Scan for the cell matching the given text and deliver its [X, Y] coordinate at center. 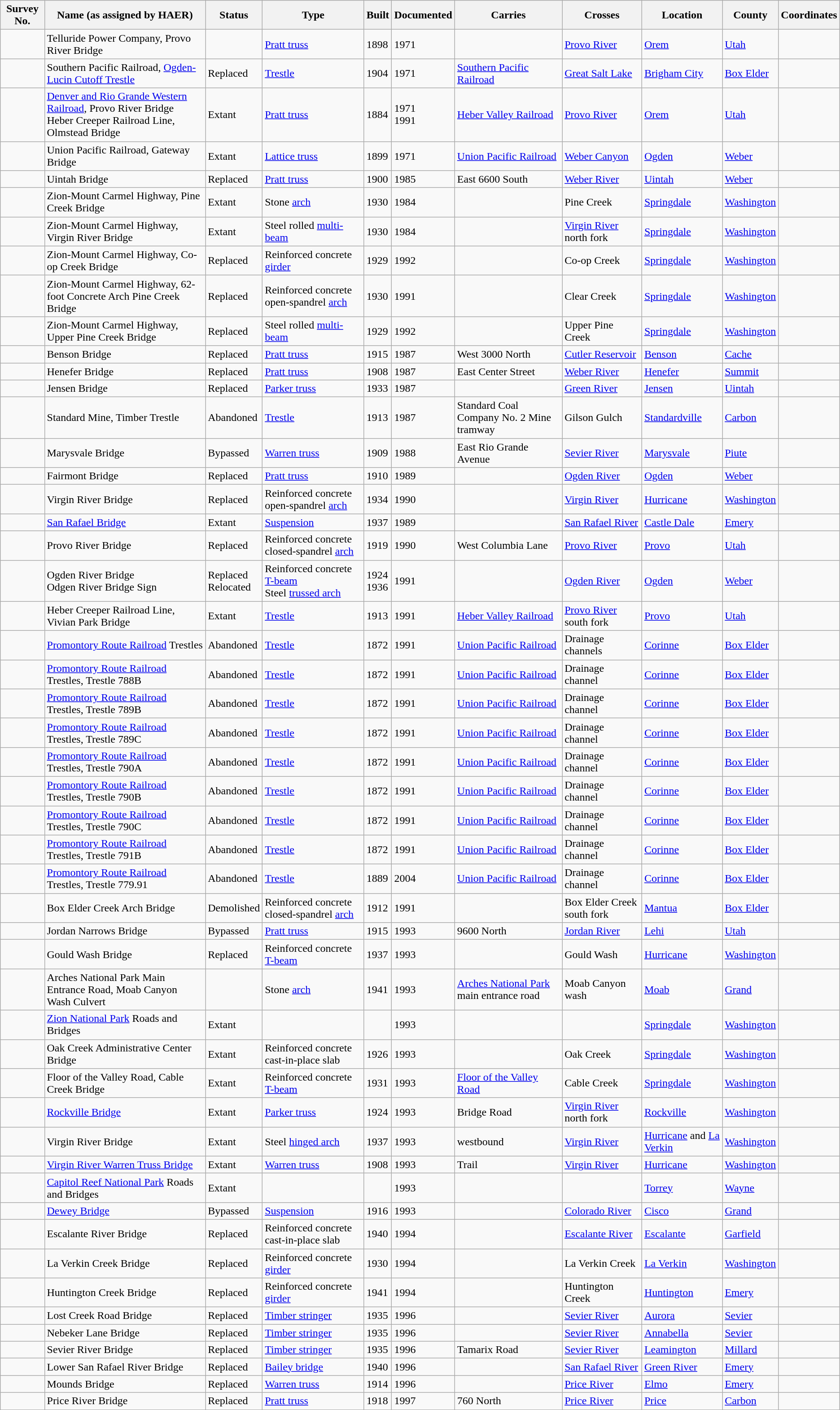
Jordan River [602, 931]
Henefer [682, 371]
Promontory Route Railroad Trestles, Trestle 789B [125, 704]
Bridge Road [508, 1112]
Huntington [682, 1292]
Co-op Creek [602, 260]
Zion-Mount Carmel Highway, 62-foot Concrete Arch Pine Creek Bridge [125, 296]
1997 [423, 1401]
1909 [378, 453]
Gilson Gulch [602, 418]
Escalante [682, 1234]
Arches National Park Main Entrance Road, Moab Canyon Wash Culvert [125, 990]
Arches National Park main entrance road [508, 990]
Wayne [750, 1187]
Lost Creek Road Bridge [125, 1316]
1914 [378, 1384]
Lower San Rafael River Bridge [125, 1367]
Leamington [682, 1350]
Box Elder Creek Arch Bridge [125, 908]
Jensen Bridge [125, 389]
Benson Bridge [125, 354]
Crosses [602, 15]
Nebeker Lane Bridge [125, 1333]
1933 [378, 389]
1985 [423, 179]
Heber Creeper Railroad Line, Vivian Park Bridge [125, 616]
Escalante River [602, 1234]
Jordan Narrows Bridge [125, 931]
Jensen [682, 389]
Standardville [682, 418]
Zion National Park Roads and Bridges [125, 1025]
Promontory Route Railroad Trestles, Trestle 789C [125, 732]
Type [313, 15]
La Verkin [682, 1263]
Annabella [682, 1333]
Marysvale Bridge [125, 453]
Oak Creek Administrative Center Bridge [125, 1054]
Sevier River Bridge [125, 1350]
Location [682, 15]
Cache [750, 354]
Name (as assigned by HAER) [125, 15]
Millard [750, 1350]
La Verkin Creek [602, 1263]
Dewey Bridge [125, 1211]
Floor of the Valley Road, Cable Creek Bridge [125, 1083]
Trail [508, 1165]
Telluride Power Company, Provo River Bridge [125, 44]
Union Pacific Railroad, Gateway Bridge [125, 156]
Promontory Route Railroad Trestles, Trestle 790B [125, 791]
Ogden River BridgeOdgen River Bridge Sign [125, 581]
Huntington Creek [602, 1292]
19711991 [423, 115]
Summit [750, 371]
westbound [508, 1142]
Carries [508, 15]
Aurora [682, 1316]
Zion-Mount Carmel Highway, Pine Creek Bridge [125, 202]
1912 [378, 908]
1918 [378, 1401]
1904 [378, 74]
East Center Street [508, 371]
Documented [423, 15]
1884 [378, 115]
1926 [378, 1054]
Mounds Bridge [125, 1384]
Upper Pine Creek [602, 331]
Brigham City [682, 74]
Steel hinged arch [313, 1142]
Castle Dale [682, 522]
Price [682, 1401]
Weber Canyon [602, 156]
Escalante River Bridge [125, 1234]
Zion-Mount Carmel Highway, Upper Pine Creek Bridge [125, 331]
Price River Bridge [125, 1401]
Moab [682, 990]
Zion-Mount Carmel Highway, Virgin River Bridge [125, 232]
Benson [682, 354]
ReplacedRelocated [234, 581]
Status [234, 15]
9600 North [508, 931]
La Verkin Creek Bridge [125, 1263]
1924 [378, 1112]
1898 [378, 44]
Henefer Bridge [125, 371]
Oak Creek [602, 1054]
Uintah Bridge [125, 179]
19241936 [378, 581]
Promontory Route Railroad Trestles, Trestle 779.91 [125, 879]
Drainage channels [602, 645]
Promontory Route Railroad Trestles, Trestle 790A [125, 762]
Denver and Rio Grande Western Railroad, Provo River BridgeHeber Creeper Railroad Line, Olmstead Bridge [125, 115]
West 3000 North [508, 354]
Cisco [682, 1211]
1919 [378, 546]
Provo River Bridge [125, 546]
Tamarix Road [508, 1350]
Moab Canyon wash [602, 990]
Clear Creek [602, 296]
Pine Creek [602, 202]
Virgin River Warren Truss Bridge [125, 1165]
1916 [378, 1211]
Piute [750, 453]
Promontory Route Railroad Trestles [125, 645]
Capitol Reef National Park Roads and Bridges [125, 1187]
Provo River south fork [602, 616]
Demolished [234, 908]
Reinforced concrete T-beamSteel trussed arch [313, 581]
2004 [423, 879]
Zion-Mount Carmel Highway, Co-op Creek Bridge [125, 260]
Box Elder Creek south fork [602, 908]
Cable Creek [602, 1083]
West Columbia Lane [508, 546]
1910 [378, 476]
1931 [378, 1083]
Torrey [682, 1187]
East 6600 South [508, 179]
1889 [378, 879]
1899 [378, 156]
Great Salt Lake [602, 74]
Survey No. [22, 15]
Marysvale [682, 453]
Promontory Route Railroad Trestles, Trestle 791B [125, 850]
Huntington Creek Bridge [125, 1292]
1934 [378, 499]
760 North [508, 1401]
Lattice truss [313, 156]
County [750, 15]
East Rio Grande Avenue [508, 453]
Floor of the Valley Road [508, 1083]
Cutler Reservoir [602, 354]
1900 [378, 179]
Gould Wash Bridge [125, 954]
Promontory Route Railroad Trestles, Trestle 788B [125, 674]
San Rafael Bridge [125, 522]
Fairmont Bridge [125, 476]
Standard Mine, Timber Trestle [125, 418]
Promontory Route Railroad Trestles, Trestle 790C [125, 820]
Bailey bridge [313, 1367]
Colorado River [602, 1211]
Coordinates [809, 15]
Rockville [682, 1112]
Mantua [682, 908]
Rockville Bridge [125, 1112]
Southern Pacific Railroad, Ogden-Lucin Cutoff Trestle [125, 74]
Built [378, 15]
Gould Wash [602, 954]
Elmo [682, 1384]
1988 [423, 453]
Standard Coal Company No. 2 Mine tramway [508, 418]
Lehi [682, 931]
Hurricane and La Verkin [682, 1142]
Garfield [750, 1234]
Southern Pacific Railroad [508, 74]
